Determine the [X, Y] coordinate at the center of the cell enclosing the given text.  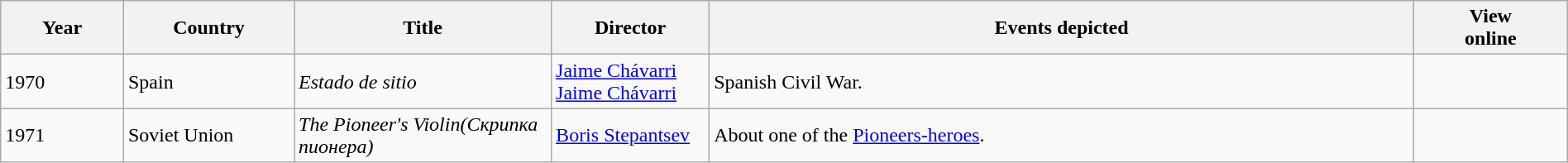
Director [630, 28]
Boris Stepantsev [630, 136]
Year [63, 28]
Soviet Union [208, 136]
1971 [63, 136]
Title [423, 28]
1970 [63, 81]
About one of the Pioneers-heroes. [1062, 136]
The Pioneer's Violin(Скрипка пионера) [423, 136]
Jaime ChávarriJaime Chávarri [630, 81]
Events depicted [1062, 28]
Country [208, 28]
Viewonline [1491, 28]
Spain [208, 81]
Spanish Civil War. [1062, 81]
Estado de sitio [423, 81]
